Scan for the cell matching the given text and deliver its [X, Y] coordinate at center. 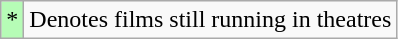
Denotes films still running in theatres [210, 20]
* [12, 20]
